From the cell containing the given text, extract its center point as (X, Y) coordinate. 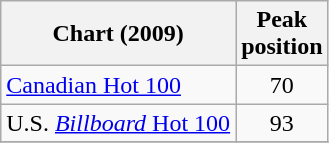
Canadian Hot 100 (118, 85)
U.S. Billboard Hot 100 (118, 123)
Peakposition (282, 34)
70 (282, 85)
Chart (2009) (118, 34)
93 (282, 123)
